Return the (X, Y) coordinate for the center point of the cell that contains the specified text.  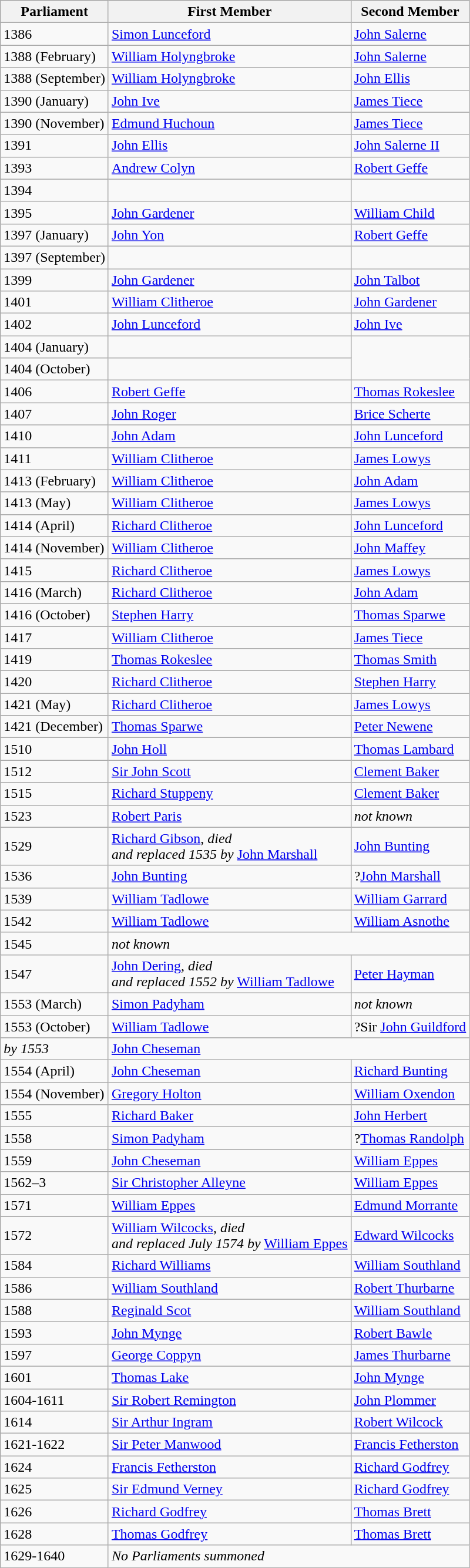
1626 (55, 1512)
1401 (55, 302)
Sir Arthur Ingram (229, 1422)
Edmund Huchoun (229, 123)
1624 (55, 1467)
William Child (410, 213)
1388 (September) (55, 79)
1529 (55, 847)
Simon Lunceford (229, 34)
John Holl (229, 749)
1629-1640 (55, 1556)
Second Member (410, 12)
1593 (55, 1333)
Richard Stuppeny (229, 794)
Gregory Holton (229, 1094)
1407 (55, 414)
1536 (55, 876)
by 1553 (55, 1049)
1417 (55, 637)
Thomas Lambard (410, 749)
Sir Peter Manwood (229, 1445)
1414 (November) (55, 548)
1584 (55, 1266)
1390 (November) (55, 123)
John Maffey (410, 548)
Andrew Colyn (229, 168)
Richard Bunting (410, 1071)
Edmund Morrante (410, 1205)
Sir Robert Remington (229, 1400)
1586 (55, 1288)
1614 (55, 1422)
1559 (55, 1161)
1554 (April) (55, 1071)
First Member (229, 12)
Sir John Scott (229, 771)
John Talbot (410, 280)
William Wilcocks, died and replaced July 1574 by William Eppes (229, 1235)
James Thurbarne (410, 1355)
1404 (January) (55, 347)
1562–3 (55, 1183)
Richard Gibson, died and replaced 1535 by John Marshall (229, 847)
John Yon (229, 235)
1386 (55, 34)
1547 (55, 973)
1571 (55, 1205)
Reginald Scot (229, 1310)
1621-1622 (55, 1445)
1416 (October) (55, 615)
1395 (55, 213)
1393 (55, 168)
1391 (55, 146)
Richard Baker (229, 1116)
?Thomas Randolph (410, 1138)
1558 (55, 1138)
John Dering, died and replaced 1552 by William Tadlowe (229, 973)
Robert Bawle (410, 1333)
1411 (55, 458)
1397 (September) (55, 257)
1399 (55, 280)
1597 (55, 1355)
John Salerne II (410, 146)
1628 (55, 1534)
Sir Christopher Alleyne (229, 1183)
John Plommer (410, 1400)
1420 (55, 682)
John Herbert (410, 1116)
1523 (55, 816)
1419 (55, 660)
1625 (55, 1489)
1416 (March) (55, 592)
Sir Edmund Verney (229, 1489)
1406 (55, 392)
William Oxendon (410, 1094)
Edward Wilcocks (410, 1235)
Parliament (55, 12)
John Roger (229, 414)
1553 (October) (55, 1027)
1413 (May) (55, 503)
Richard Williams (229, 1266)
1515 (55, 794)
1421 (December) (55, 727)
?Sir John Guildford (410, 1027)
1390 (January) (55, 101)
1415 (55, 570)
No Parliaments summoned (288, 1556)
1410 (55, 436)
1553 (March) (55, 1004)
1588 (55, 1310)
Peter Newene (410, 727)
1413 (February) (55, 481)
Peter Hayman (410, 973)
Robert Wilcock (410, 1422)
1512 (55, 771)
Thomas Godfrey (229, 1534)
1510 (55, 749)
1542 (55, 921)
1539 (55, 899)
William Garrard (410, 899)
Thomas Lake (229, 1377)
1572 (55, 1235)
Robert Thurbarne (410, 1288)
Brice Scherte (410, 414)
?John Marshall (410, 876)
George Coppyn (229, 1355)
Robert Paris (229, 816)
1404 (October) (55, 369)
1601 (55, 1377)
1394 (55, 190)
1402 (55, 325)
1554 (November) (55, 1094)
1397 (January) (55, 235)
1388 (February) (55, 56)
1421 (May) (55, 704)
Thomas Smith (410, 660)
1414 (April) (55, 525)
1604-1611 (55, 1400)
William Asnothe (410, 921)
1545 (55, 943)
1555 (55, 1116)
